Return the [X, Y] coordinate for the center point of the cell that contains the specified text.  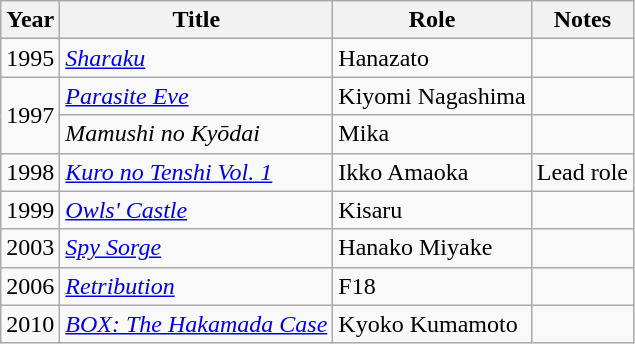
Ikko Amaoka [432, 172]
Kisaru [432, 210]
2003 [30, 248]
Hanako Miyake [432, 248]
Owls' Castle [196, 210]
Kiyomi Nagashima [432, 96]
2010 [30, 324]
Kuro no Tenshi Vol. 1 [196, 172]
Spy Sorge [196, 248]
Mika [432, 134]
Lead role [582, 172]
Title [196, 20]
F18 [432, 286]
2006 [30, 286]
Year [30, 20]
1998 [30, 172]
Role [432, 20]
1995 [30, 58]
Mamushi no Kyōdai [196, 134]
Retribution [196, 286]
Hanazato [432, 58]
BOX: The Hakamada Case [196, 324]
Parasite Eve [196, 96]
Kyoko Kumamoto [432, 324]
1997 [30, 115]
Notes [582, 20]
Sharaku [196, 58]
1999 [30, 210]
